Extract the [X, Y] coordinate from the center of the cell holding the provided text.  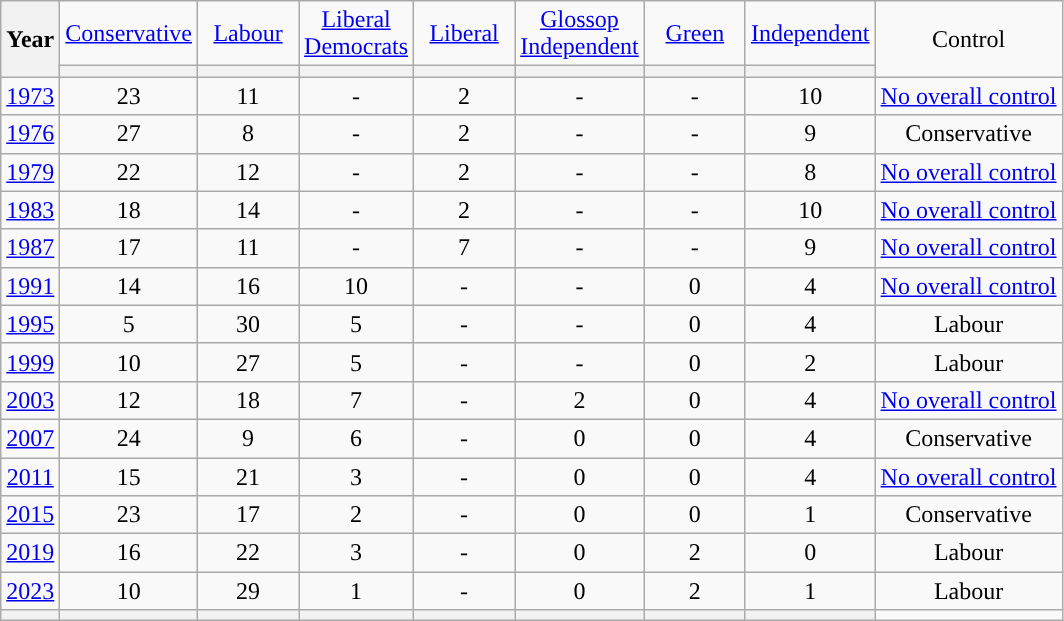
2007 [30, 438]
2011 [30, 477]
1983 [30, 210]
Control [968, 39]
1973 [30, 96]
Liberal [464, 34]
30 [248, 324]
Green [694, 34]
21 [248, 477]
1995 [30, 324]
Glossop Independent [580, 34]
24 [129, 438]
1999 [30, 362]
Year [30, 39]
6 [356, 438]
29 [248, 591]
2019 [30, 553]
1979 [30, 172]
2023 [30, 591]
1976 [30, 134]
Independent [810, 34]
1987 [30, 248]
2015 [30, 515]
Liberal Democrats [356, 34]
2003 [30, 400]
15 [129, 477]
1991 [30, 286]
